Find where the given text appears and provide that cell's center as [X, Y] coordinate. 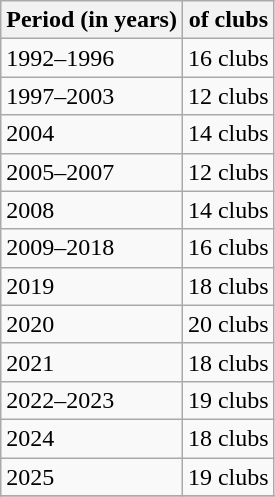
2024 [92, 438]
2009–2018 [92, 248]
1992–1996 [92, 58]
2021 [92, 362]
2019 [92, 286]
2020 [92, 324]
1997–2003 [92, 96]
2005–2007 [92, 172]
2025 [92, 477]
Period (in years) [92, 20]
2008 [92, 210]
2004 [92, 134]
20 clubs [228, 324]
2022–2023 [92, 400]
of clubs [228, 20]
